Provide the (X, Y) coordinate of the cell's center where the given text is located.  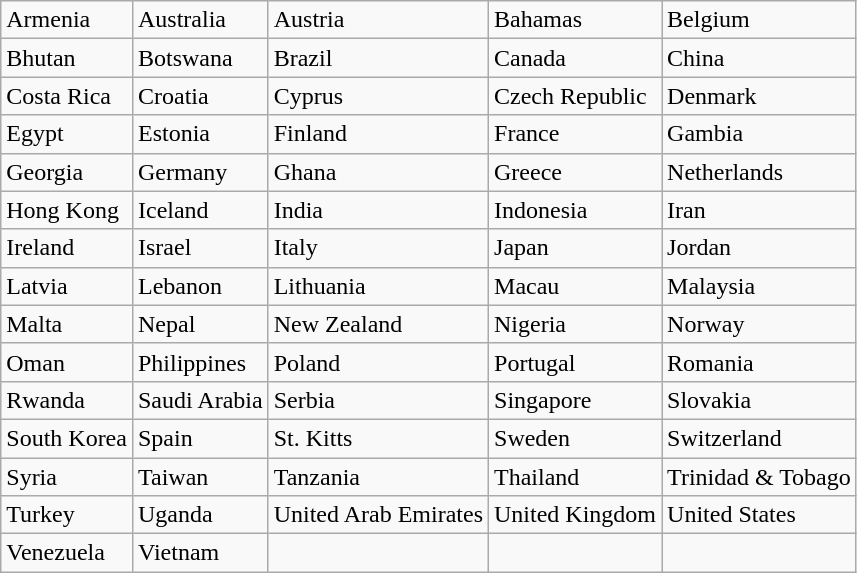
Canada (576, 58)
Singapore (576, 400)
Oman (67, 362)
United Arab Emirates (378, 515)
Czech Republic (576, 96)
Italy (378, 248)
Tanzania (378, 477)
Hong Kong (67, 210)
Iceland (200, 210)
Syria (67, 477)
Vietnam (200, 553)
Rwanda (67, 400)
Norway (760, 324)
Ireland (67, 248)
Bhutan (67, 58)
Lithuania (378, 286)
Armenia (67, 20)
Slovakia (760, 400)
Austria (378, 20)
Macau (576, 286)
Japan (576, 248)
Croatia (200, 96)
Belgium (760, 20)
Estonia (200, 134)
St. Kitts (378, 438)
Malaysia (760, 286)
Uganda (200, 515)
Costa Rica (67, 96)
Taiwan (200, 477)
India (378, 210)
Poland (378, 362)
United Kingdom (576, 515)
Romania (760, 362)
Australia (200, 20)
Philippines (200, 362)
New Zealand (378, 324)
Serbia (378, 400)
Israel (200, 248)
Georgia (67, 172)
Venezuela (67, 553)
Greece (576, 172)
South Korea (67, 438)
Botswana (200, 58)
Nepal (200, 324)
Egypt (67, 134)
Spain (200, 438)
France (576, 134)
Lebanon (200, 286)
Trinidad & Tobago (760, 477)
Thailand (576, 477)
Nigeria (576, 324)
Ghana (378, 172)
Saudi Arabia (200, 400)
Latvia (67, 286)
Finland (378, 134)
Sweden (576, 438)
Bahamas (576, 20)
Netherlands (760, 172)
Cyprus (378, 96)
Turkey (67, 515)
China (760, 58)
Malta (67, 324)
Germany (200, 172)
Indonesia (576, 210)
Denmark (760, 96)
United States (760, 515)
Gambia (760, 134)
Jordan (760, 248)
Brazil (378, 58)
Switzerland (760, 438)
Iran (760, 210)
Portugal (576, 362)
